Return the [x, y] coordinate for the center point of the cell that contains the specified text.  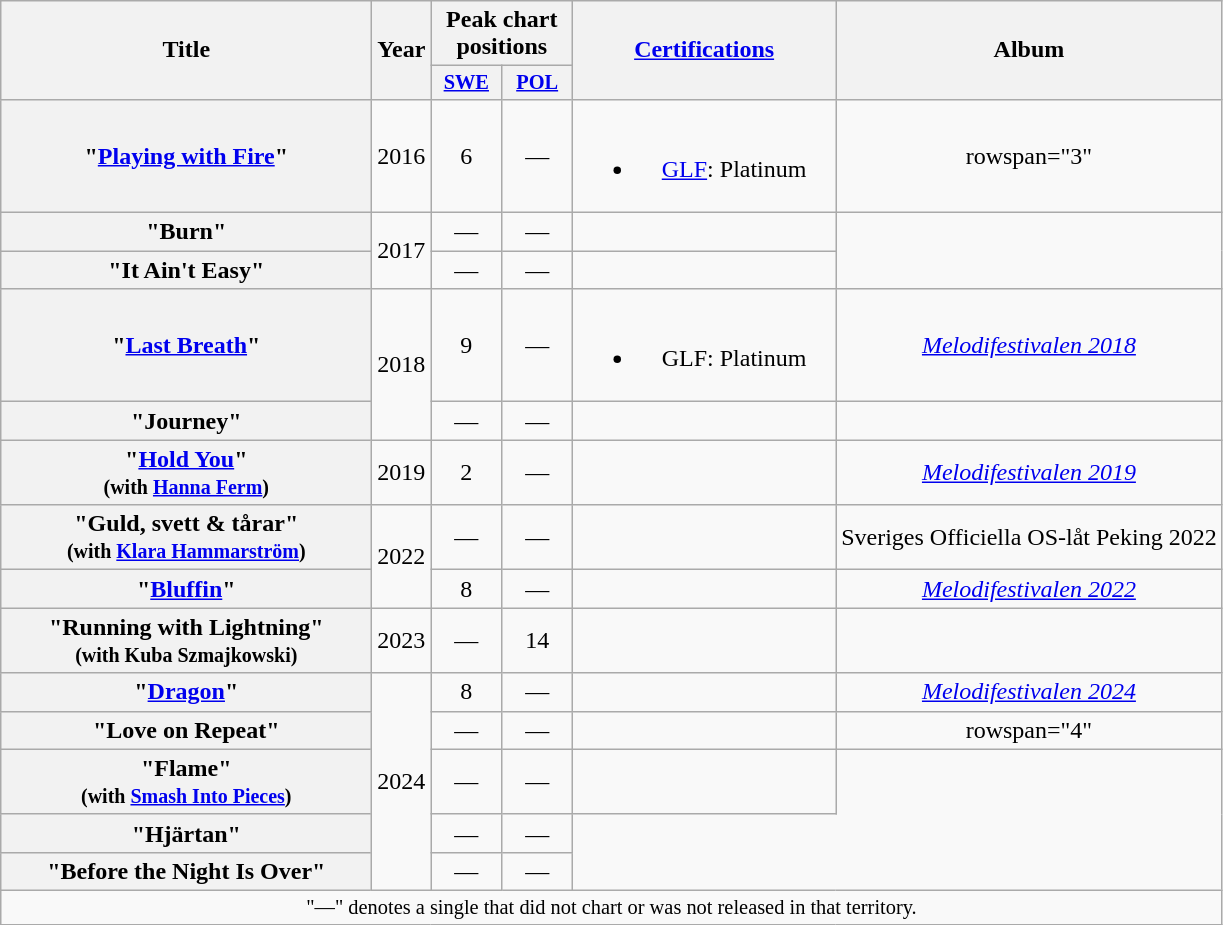
"Playing with Fire" [186, 156]
14 [538, 640]
2017 [402, 251]
9 [466, 346]
2019 [402, 472]
Melodifestivalen 2019 [1030, 472]
"Guld, svett & tårar" (with Klara Hammarström) [186, 538]
"Before the Night Is Over" [186, 871]
2023 [402, 640]
2016 [402, 156]
"Flame" (with Smash Into Pieces) [186, 782]
SWE [466, 83]
Sveriges Officiella OS-låt Peking 2022 [1030, 538]
"Bluffin" [186, 589]
rowspan="3" [1030, 156]
Melodifestivalen 2022 [1030, 589]
"Love on Repeat" [186, 730]
"—" denotes a single that did not chart or was not released in that territory. [612, 907]
rowspan="4" [1030, 730]
Melodifestivalen 2018 [1030, 346]
"It Ain't Easy" [186, 270]
Peak chart positions [502, 34]
"Last Breath" [186, 346]
"Hold You"(with Hanna Ferm) [186, 472]
"Dragon" [186, 692]
POL [538, 83]
"Hjärtan" [186, 833]
"Burn" [186, 232]
Melodifestivalen 2024 [1030, 692]
Year [402, 50]
2 [466, 472]
Album [1030, 50]
2018 [402, 364]
2024 [402, 782]
"Running with Lightning" (with Kuba Szmajkowski) [186, 640]
Title [186, 50]
"Journey" [186, 421]
6 [466, 156]
Certifications [704, 50]
2022 [402, 556]
